Provide the (X, Y) coordinate of the cell's center where the given text is located.  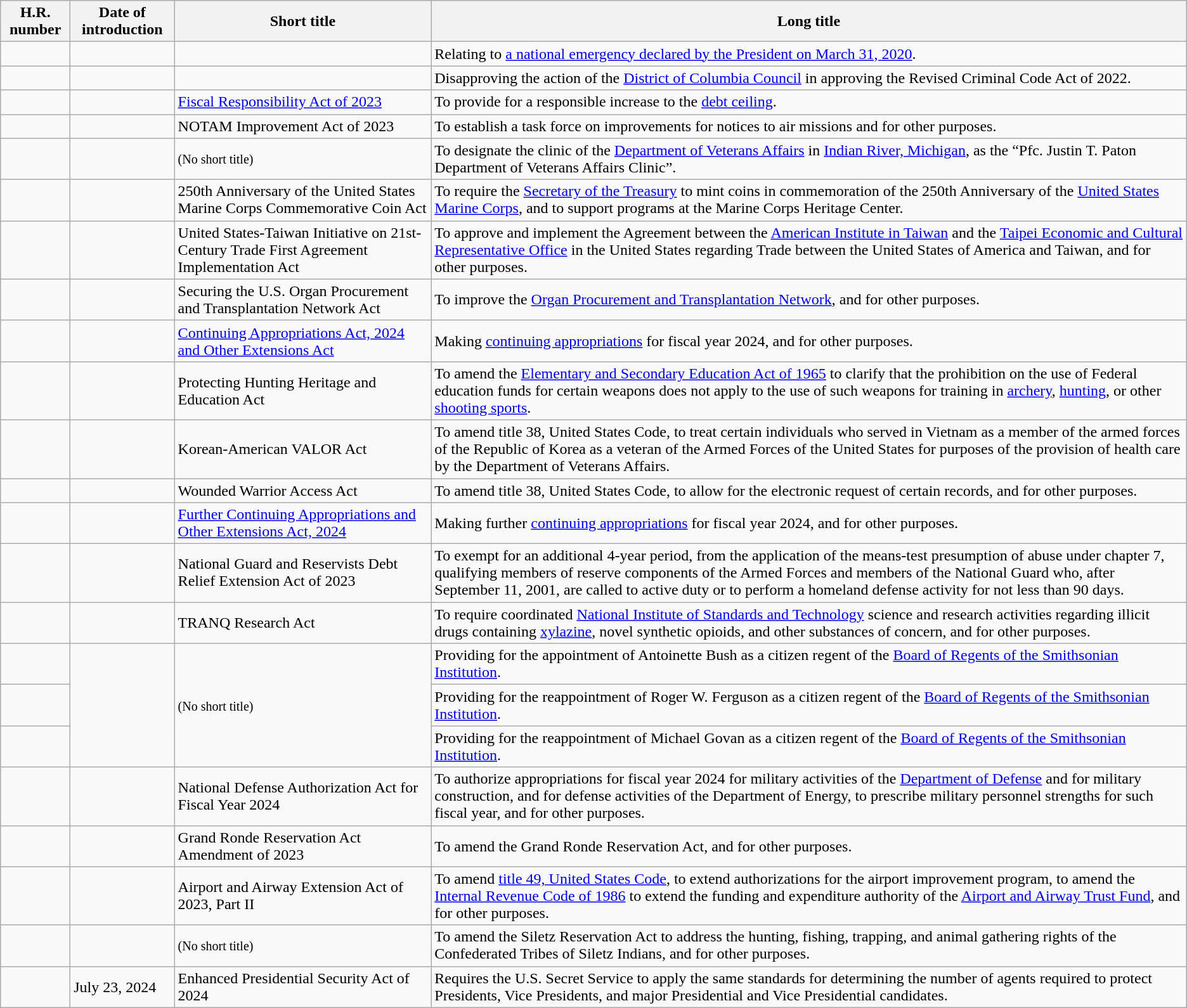
To establish a task force on improvements for notices to air missions and for other purposes. (809, 126)
Continuing Appropriations Act, 2024 and Other Extensions Act (303, 341)
To provide for a responsible increase to the debt ceiling. (809, 102)
Disapproving the action of the District of Columbia Council in approving the Revised Criminal Code Act of 2022. (809, 78)
Providing for the appointment of Antoinette Bush as a citizen regent of the Board of Regents of the Smithsonian Institution. (809, 664)
Providing for the reappointment of Roger W. Ferguson as a citizen regent of the Board of Regents of the Smithsonian Institution. (809, 705)
Relating to a national emergency declared by the President on March 31, 2020. (809, 54)
TRANQ Research Act (303, 623)
Enhanced Presidential Security Act of 2024 (303, 986)
Korean-American VALOR Act (303, 449)
Providing for the reappointment of Michael Govan as a citizen regent of the Board of Regents of the Smithsonian Institution. (809, 747)
Securing the U.S. Organ Procurement and Transplantation Network Act (303, 299)
Making further continuing appropriations for fiscal year 2024, and for other purposes. (809, 524)
Grand Ronde Reservation Act Amendment of 2023 (303, 846)
United States-Taiwan Initiative on 21st-Century Trade First Agreement Implementation Act (303, 250)
H.R. number (36, 22)
Short title (303, 22)
To amend title 38, United States Code, to allow for the electronic request of certain records, and for other purposes. (809, 490)
Protecting Hunting Heritage and Education Act (303, 391)
Further Continuing Appropriations and Other Extensions Act, 2024 (303, 524)
Airport and Airway Extension Act of 2023, Part II (303, 896)
250th Anniversary of the United States Marine Corps Commemorative Coin Act (303, 200)
National Guard and Reservists Debt Relief Extension Act of 2023 (303, 573)
To amend the Grand Ronde Reservation Act, and for other purposes. (809, 846)
Fiscal Responsibility Act of 2023 (303, 102)
Wounded Warrior Access Act (303, 490)
Making continuing appropriations for fiscal year 2024, and for other purposes. (809, 341)
National Defense Authorization Act for Fiscal Year 2024 (303, 796)
NOTAM Improvement Act of 2023 (303, 126)
Date of introduction (122, 22)
Long title (809, 22)
July 23, 2024 (122, 986)
To improve the Organ Procurement and Transplantation Network, and for other purposes. (809, 299)
